Locate the cell with the specified text and output its (x, y) center coordinate. 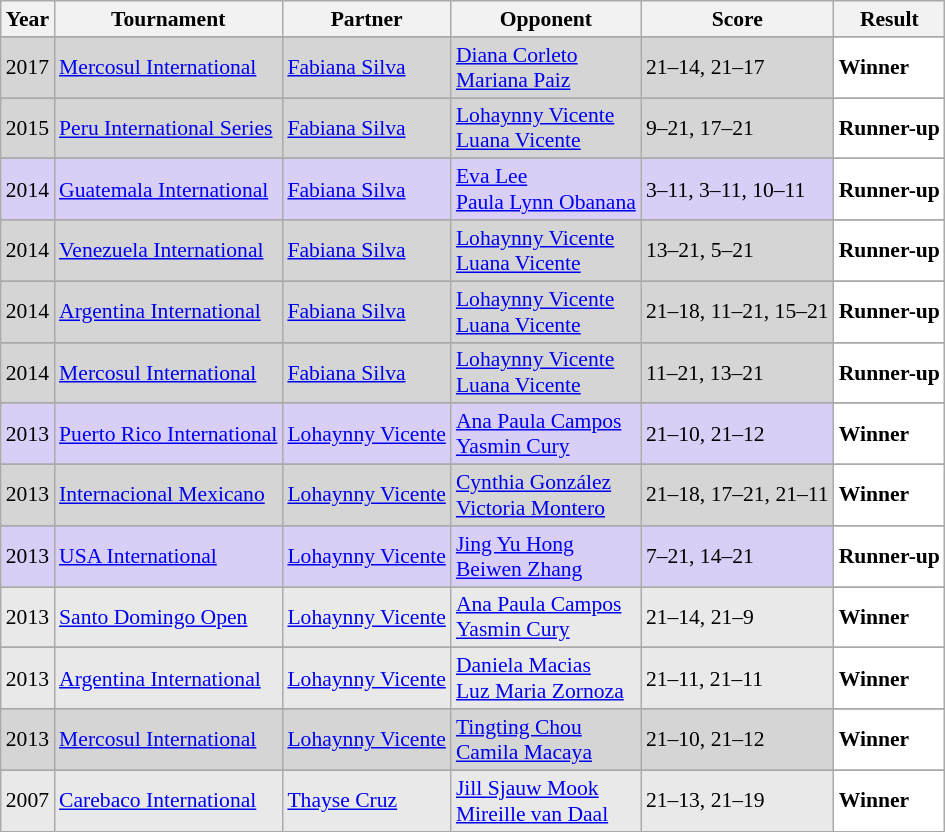
21–13, 21–19 (738, 800)
Carebaco International (168, 800)
Jill Sjauw Mook Mireille van Daal (546, 800)
Partner (366, 19)
Result (890, 19)
2007 (28, 800)
Venezuela International (168, 250)
Tournament (168, 19)
Year (28, 19)
9–21, 17–21 (738, 128)
2015 (28, 128)
Santo Domingo Open (168, 618)
Thayse Cruz (366, 800)
Puerto Rico International (168, 434)
7–21, 14–21 (738, 556)
Internacional Mexicano (168, 496)
21–18, 11–21, 15–21 (738, 312)
Cynthia González Victoria Montero (546, 496)
21–11, 21–11 (738, 678)
Jing Yu Hong Beiwen Zhang (546, 556)
21–14, 21–17 (738, 68)
2017 (28, 68)
Opponent (546, 19)
USA International (168, 556)
21–18, 17–21, 21–11 (738, 496)
3–11, 3–11, 10–11 (738, 190)
Tingting Chou Camila Macaya (546, 740)
Score (738, 19)
Guatemala International (168, 190)
Diana Corleto Mariana Paiz (546, 68)
21–14, 21–9 (738, 618)
Peru International Series (168, 128)
13–21, 5–21 (738, 250)
11–21, 13–21 (738, 372)
Daniela Macias Luz Maria Zornoza (546, 678)
Eva Lee Paula Lynn Obanana (546, 190)
